Extract the (X, Y) coordinate from the center of the cell holding the provided text.  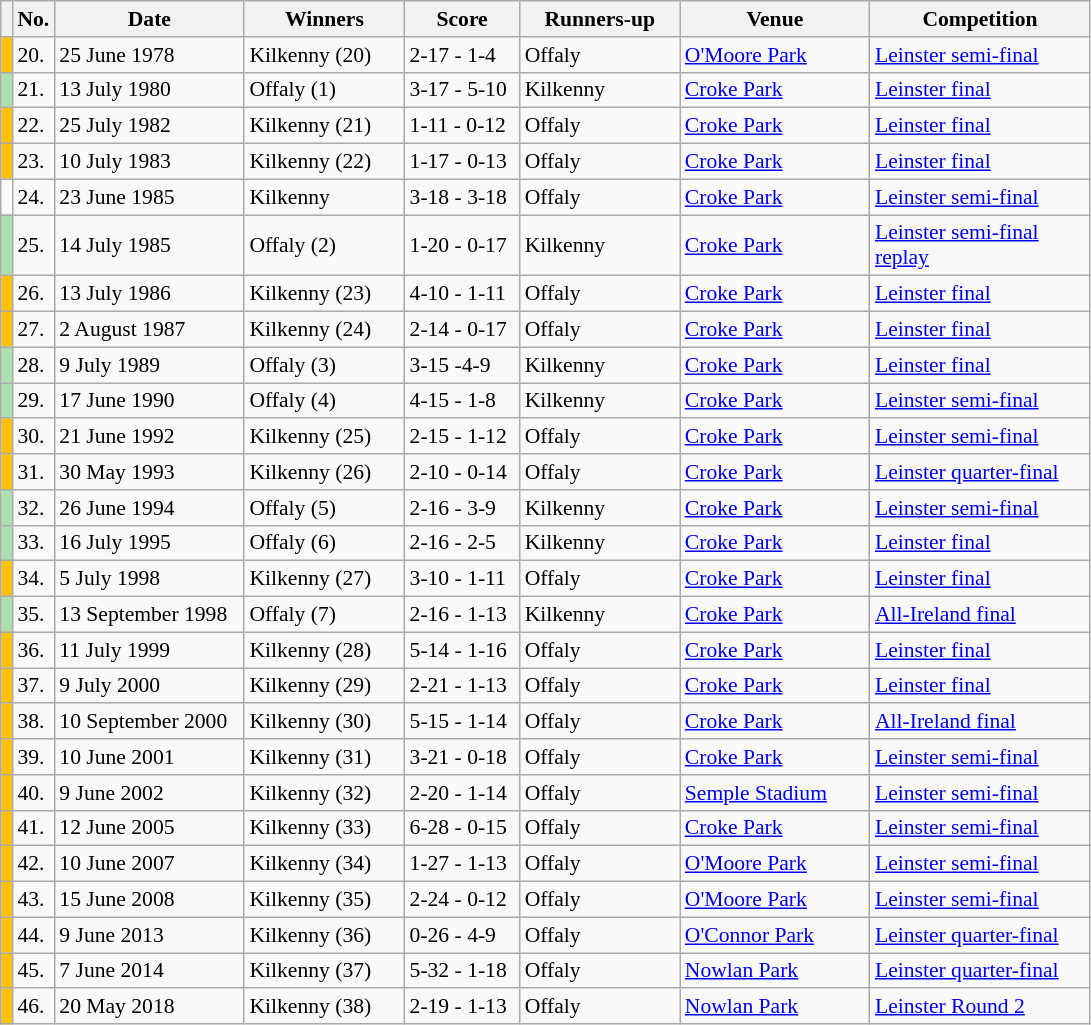
37. (33, 686)
7 June 2014 (149, 971)
31. (33, 472)
9 July 2000 (149, 686)
1-27 - 1-13 (462, 864)
Kilkenny (25) (324, 437)
2-16 - 3-9 (462, 508)
33. (33, 543)
Kilkenny (22) (324, 162)
O'Connor Park (775, 935)
Score (462, 19)
14 July 1985 (149, 246)
9 June 2013 (149, 935)
Kilkenny (27) (324, 579)
Leinster semi-final replay (980, 246)
3-15 -4-9 (462, 365)
34. (33, 579)
Runners-up (600, 19)
2-15 - 1-12 (462, 437)
10 July 1983 (149, 162)
21 June 1992 (149, 437)
2-19 - 1-13 (462, 1007)
3-21 - 0-18 (462, 757)
2-10 - 0-14 (462, 472)
Venue (775, 19)
Kilkenny (20) (324, 55)
5 July 1998 (149, 579)
10 June 2007 (149, 864)
Kilkenny (28) (324, 650)
Kilkenny (21) (324, 126)
39. (33, 757)
Kilkenny (24) (324, 330)
5-15 - 1-14 (462, 722)
32. (33, 508)
Kilkenny (29) (324, 686)
3-17 - 5-10 (462, 90)
40. (33, 793)
5-14 - 1-16 (462, 650)
30. (33, 437)
Offaly (4) (324, 401)
Kilkenny (33) (324, 828)
13 July 1980 (149, 90)
44. (33, 935)
1-11 - 0-12 (462, 126)
2-17 - 1-4 (462, 55)
Kilkenny (37) (324, 971)
35. (33, 615)
2-14 - 0-17 (462, 330)
5-32 - 1-18 (462, 971)
2-24 - 0-12 (462, 900)
2 August 1987 (149, 330)
13 July 1986 (149, 294)
Kilkenny (31) (324, 757)
0-26 - 4-9 (462, 935)
2-16 - 2-5 (462, 543)
Leinster Round 2 (980, 1007)
27. (33, 330)
Kilkenny (38) (324, 1007)
42. (33, 864)
1-17 - 0-13 (462, 162)
43. (33, 900)
10 June 2001 (149, 757)
2-21 - 1-13 (462, 686)
9 July 1989 (149, 365)
10 September 2000 (149, 722)
Date (149, 19)
Kilkenny (26) (324, 472)
20 May 2018 (149, 1007)
25. (33, 246)
Kilkenny (34) (324, 864)
3-10 - 1-11 (462, 579)
Competition (980, 19)
13 September 1998 (149, 615)
23 June 1985 (149, 197)
11 July 1999 (149, 650)
25 June 1978 (149, 55)
12 June 2005 (149, 828)
25 July 1982 (149, 126)
Offaly (5) (324, 508)
Offaly (6) (324, 543)
20. (33, 55)
4-10 - 1-11 (462, 294)
No. (33, 19)
Offaly (1) (324, 90)
Offaly (2) (324, 246)
16 July 1995 (149, 543)
41. (33, 828)
38. (33, 722)
26 June 1994 (149, 508)
21. (33, 90)
Semple Stadium (775, 793)
Kilkenny (30) (324, 722)
Kilkenny (35) (324, 900)
4-15 - 1-8 (462, 401)
Winners (324, 19)
Offaly (3) (324, 365)
Kilkenny (23) (324, 294)
23. (33, 162)
2-20 - 1-14 (462, 793)
26. (33, 294)
22. (33, 126)
45. (33, 971)
24. (33, 197)
Offaly (7) (324, 615)
3-18 - 3-18 (462, 197)
Kilkenny (32) (324, 793)
46. (33, 1007)
30 May 1993 (149, 472)
1-20 - 0-17 (462, 246)
6-28 - 0-15 (462, 828)
15 June 2008 (149, 900)
2-16 - 1-13 (462, 615)
29. (33, 401)
28. (33, 365)
17 June 1990 (149, 401)
9 June 2002 (149, 793)
36. (33, 650)
Kilkenny (36) (324, 935)
